Return the [X, Y] coordinate for the center point of the cell that contains the specified text.  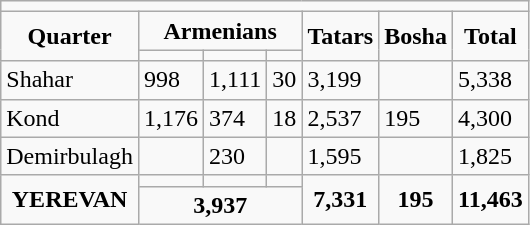
Quarter [70, 36]
Tatars [340, 36]
Total [490, 36]
2,537 [340, 118]
YEREVAN [70, 200]
5,338 [490, 80]
230 [236, 156]
3,937 [220, 205]
374 [236, 118]
4,300 [490, 118]
1,176 [170, 118]
Demirbulagh [70, 156]
18 [284, 118]
3,199 [340, 80]
998 [170, 80]
30 [284, 80]
Kond [70, 118]
Armenians [220, 31]
1,595 [340, 156]
7,331 [340, 200]
Bosha [416, 36]
Shahar [70, 80]
1,111 [236, 80]
1,825 [490, 156]
11,463 [490, 200]
